Capture the cell that displays the provided text and extract its (x, y) central coordinate. 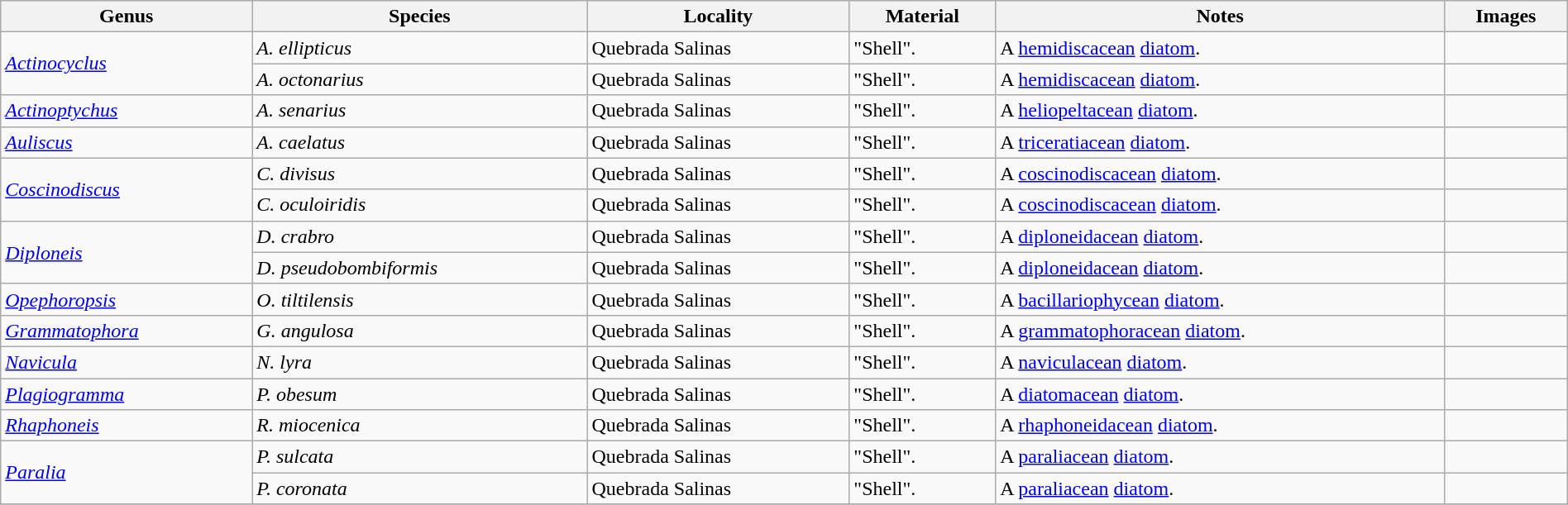
D. pseudobombiformis (420, 268)
Actinoptychus (127, 111)
A triceratiacean diatom. (1221, 142)
A bacillariophycean diatom. (1221, 299)
Locality (718, 17)
Grammatophora (127, 331)
P. obesum (420, 394)
Plagiogramma (127, 394)
Species (420, 17)
A diatomacean diatom. (1221, 394)
Images (1505, 17)
G. angulosa (420, 331)
A. ellipticus (420, 48)
A naviculacean diatom. (1221, 362)
Notes (1221, 17)
C. oculoiridis (420, 205)
Diploneis (127, 252)
R. miocenica (420, 426)
Auliscus (127, 142)
Navicula (127, 362)
A. caelatus (420, 142)
Coscinodiscus (127, 189)
C. divisus (420, 174)
A. senarius (420, 111)
Paralia (127, 473)
Opephoropsis (127, 299)
Material (923, 17)
N. lyra (420, 362)
P. sulcata (420, 457)
D. crabro (420, 236)
P. coronata (420, 488)
A. octonarius (420, 79)
A grammatophoracean diatom. (1221, 331)
O. tiltilensis (420, 299)
A rhaphoneidacean diatom. (1221, 426)
Rhaphoneis (127, 426)
Genus (127, 17)
A heliopeltacean diatom. (1221, 111)
Actinocyclus (127, 64)
